Return the (X, Y) coordinate for the center point of the cell that contains the specified text.  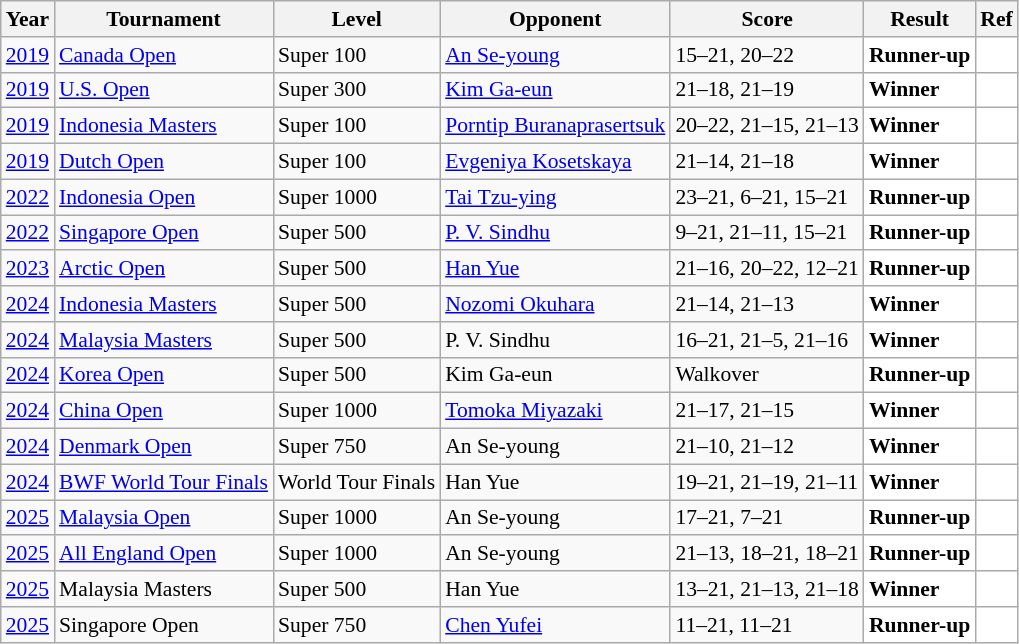
21–14, 21–18 (767, 162)
21–16, 20–22, 12–21 (767, 269)
2023 (28, 269)
20–22, 21–15, 21–13 (767, 126)
21–10, 21–12 (767, 447)
Arctic Open (164, 269)
Chen Yufei (555, 625)
11–21, 11–21 (767, 625)
Indonesia Open (164, 197)
Opponent (555, 19)
Super 300 (356, 90)
9–21, 21–11, 15–21 (767, 233)
Ref (996, 19)
All England Open (164, 554)
Malaysia Open (164, 518)
Nozomi Okuhara (555, 304)
China Open (164, 411)
Tai Tzu-ying (555, 197)
Korea Open (164, 375)
World Tour Finals (356, 482)
23–21, 6–21, 15–21 (767, 197)
Canada Open (164, 55)
Tomoka Miyazaki (555, 411)
BWF World Tour Finals (164, 482)
19–21, 21–19, 21–11 (767, 482)
Evgeniya Kosetskaya (555, 162)
17–21, 7–21 (767, 518)
15–21, 20–22 (767, 55)
21–18, 21–19 (767, 90)
21–17, 21–15 (767, 411)
21–13, 18–21, 18–21 (767, 554)
13–21, 21–13, 21–18 (767, 589)
16–21, 21–5, 21–16 (767, 340)
Year (28, 19)
Result (920, 19)
Porntip Buranaprasertsuk (555, 126)
Score (767, 19)
Tournament (164, 19)
Walkover (767, 375)
U.S. Open (164, 90)
Dutch Open (164, 162)
Level (356, 19)
Denmark Open (164, 447)
21–14, 21–13 (767, 304)
